Detect which cell encompasses the target text, then output its [X, Y] center coordinate. 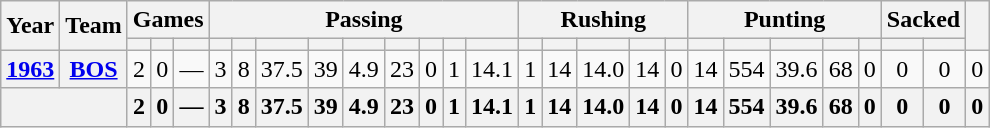
Punting [784, 20]
Team [94, 26]
Sacked [923, 20]
1963 [30, 69]
Games [168, 20]
Year [30, 26]
BOS [94, 69]
Rushing [604, 20]
Passing [364, 20]
